Detect which cell encompasses the target text, then output its [x, y] center coordinate. 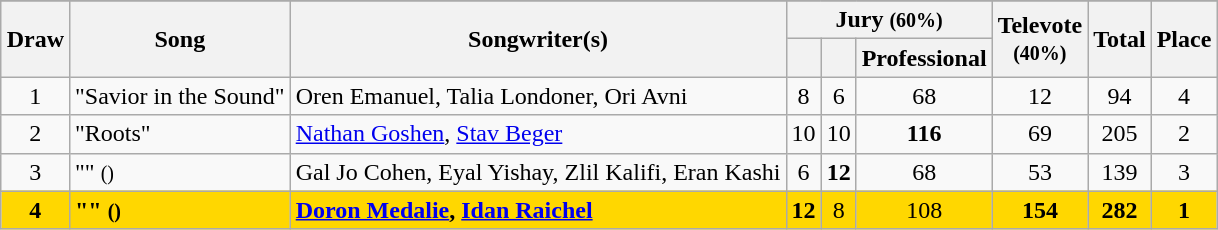
Professional [924, 58]
Place [1184, 39]
205 [1120, 134]
94 [1120, 96]
"Roots" [180, 134]
282 [1120, 210]
154 [1040, 210]
Total [1120, 39]
Gal Jo Cohen, Eyal Yishay, Zlil Kalifi, Eran Kashi [538, 172]
69 [1040, 134]
Draw [35, 39]
139 [1120, 172]
"Savior in the Sound" [180, 96]
Oren Emanuel, Talia Londoner, Ori Avni [538, 96]
Song [180, 39]
108 [924, 210]
Doron Medalie, Idan Raichel [538, 210]
53 [1040, 172]
116 [924, 134]
Televote(40%) [1040, 39]
Nathan Goshen, Stav Beger [538, 134]
Jury (60%) [889, 20]
Songwriter(s) [538, 39]
